Capture the cell that displays the provided text and extract its [X, Y] central coordinate. 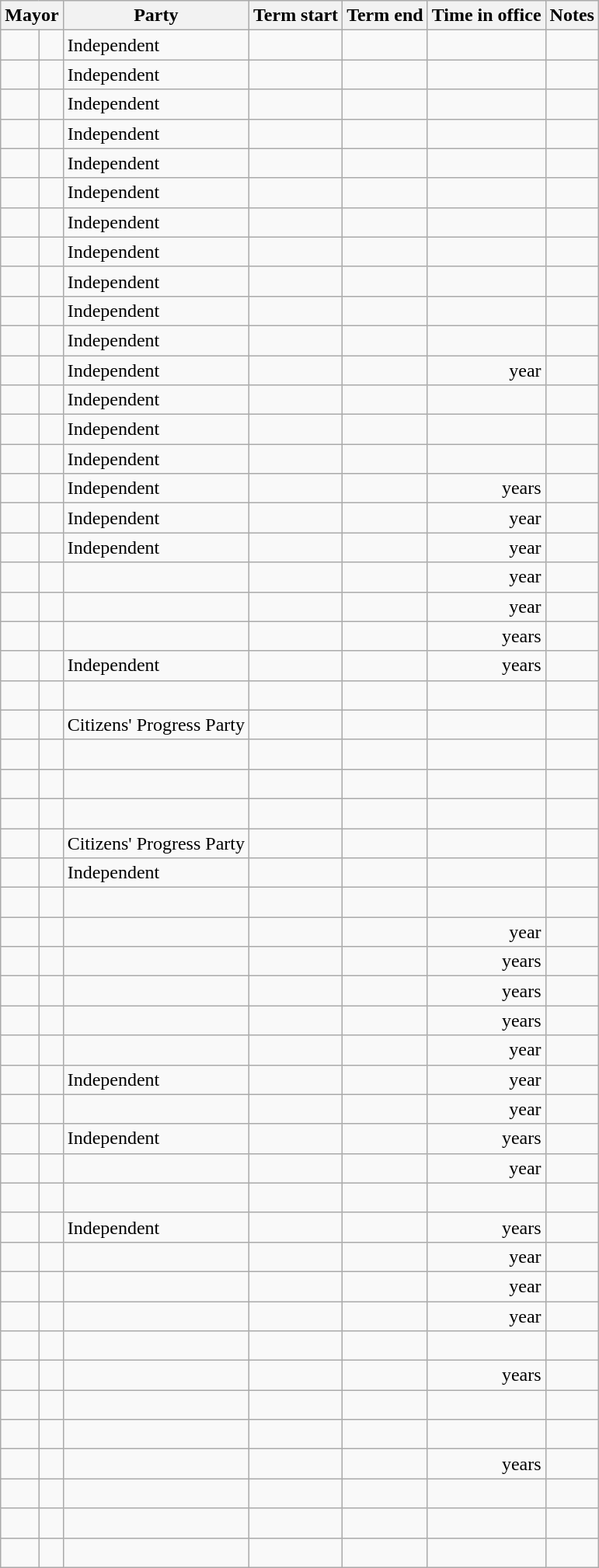
Notes [572, 16]
Party [155, 16]
Mayor [32, 16]
Term start [295, 16]
Term end [385, 16]
Time in office [486, 16]
